Detect which cell encompasses the target text, then output its (X, Y) center coordinate. 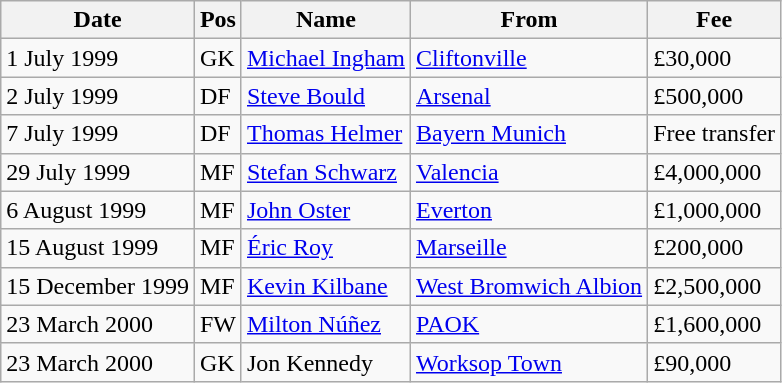
Fee (714, 20)
Thomas Helmer (326, 134)
7 July 1999 (98, 134)
Éric Roy (326, 248)
Free transfer (714, 134)
Name (326, 20)
29 July 1999 (98, 172)
£30,000 (714, 58)
Steve Bould (326, 96)
£1,000,000 (714, 210)
15 August 1999 (98, 248)
Milton Núñez (326, 324)
£90,000 (714, 362)
15 December 1999 (98, 286)
6 August 1999 (98, 210)
FW (218, 324)
Worksop Town (528, 362)
John Oster (326, 210)
Kevin Kilbane (326, 286)
£1,600,000 (714, 324)
PAOK (528, 324)
Pos (218, 20)
£2,500,000 (714, 286)
Arsenal (528, 96)
Stefan Schwarz (326, 172)
Valencia (528, 172)
£4,000,000 (714, 172)
1 July 1999 (98, 58)
Bayern Munich (528, 134)
Cliftonville (528, 58)
£500,000 (714, 96)
From (528, 20)
Marseille (528, 248)
Michael Ingham (326, 58)
2 July 1999 (98, 96)
West Bromwich Albion (528, 286)
Jon Kennedy (326, 362)
Date (98, 20)
Everton (528, 210)
£200,000 (714, 248)
